Capture the cell that displays the provided text and extract its [X, Y] central coordinate. 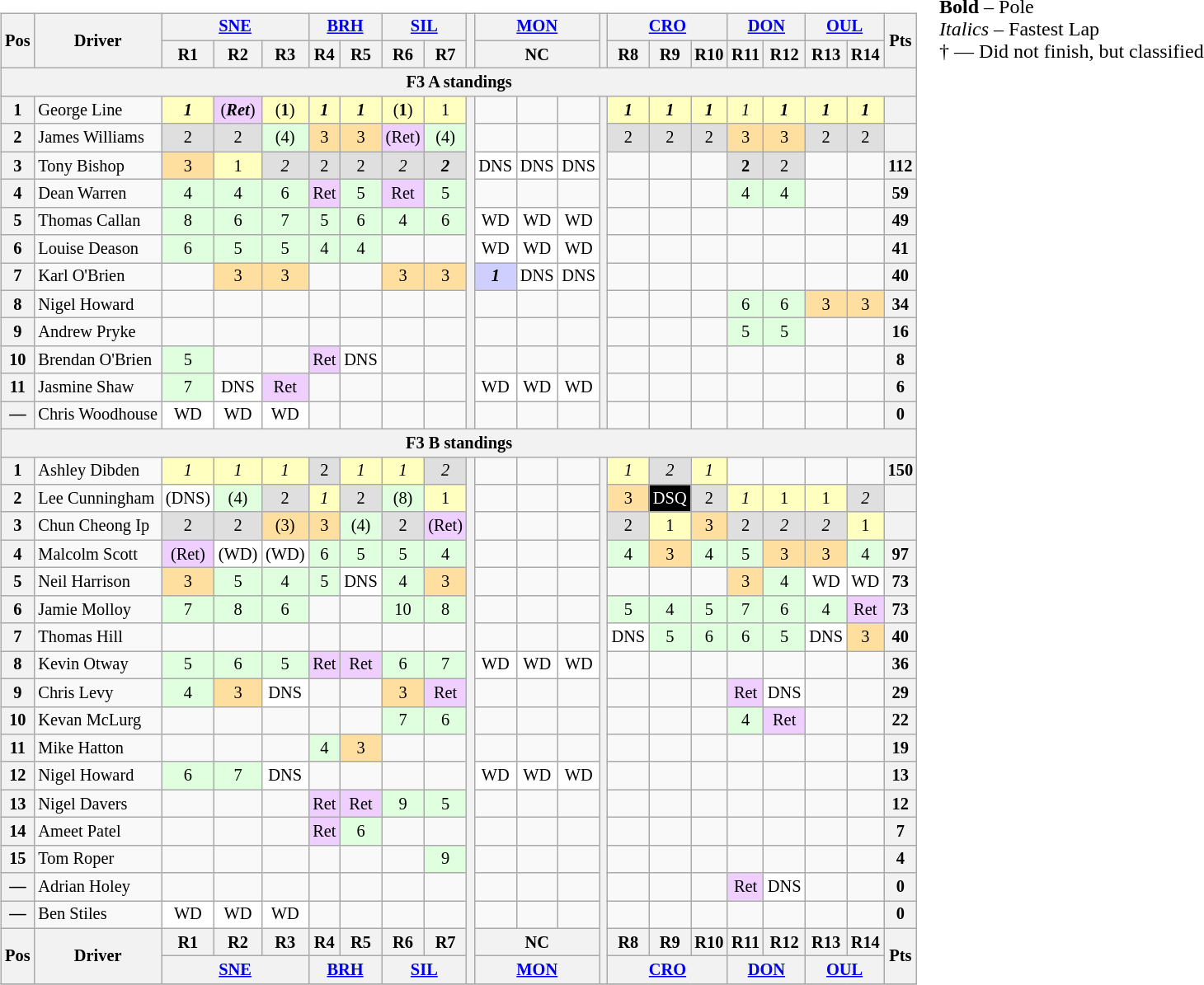
(3) [285, 526]
Adrian Holey [97, 887]
22 [901, 720]
James Williams [97, 138]
Tony Bishop [97, 166]
Kevan McLurg [97, 720]
59 [901, 194]
DSQ [670, 499]
Chun Cheong Ip [97, 526]
Ben Stiles [97, 915]
19 [901, 748]
Thomas Callan [97, 221]
(DNS) [188, 499]
Brendan O'Brien [97, 360]
Jamie Molloy [97, 609]
36 [901, 665]
15 [17, 859]
Louise Deason [97, 249]
Thomas Hill [97, 637]
F3 A standings [459, 82]
Lee Cunningham [97, 499]
34 [901, 304]
Nigel Davers [97, 804]
Ameet Patel [97, 832]
Andrew Pryke [97, 332]
29 [901, 692]
Neil Harrison [97, 582]
16 [901, 332]
Karl O'Brien [97, 277]
14 [17, 832]
F3 B standings [459, 443]
Chris Woodhouse [97, 415]
Kevin Otway [97, 665]
George Line [97, 110]
97 [901, 554]
150 [901, 471]
Ashley Dibden [97, 471]
Malcolm Scott [97, 554]
Chris Levy [97, 692]
41 [901, 249]
Tom Roper [97, 859]
112 [901, 166]
(8) [403, 499]
Dean Warren [97, 194]
49 [901, 221]
Mike Hatton [97, 748]
Jasmine Shaw [97, 387]
